Capture the cell that displays the provided text and extract its [x, y] central coordinate. 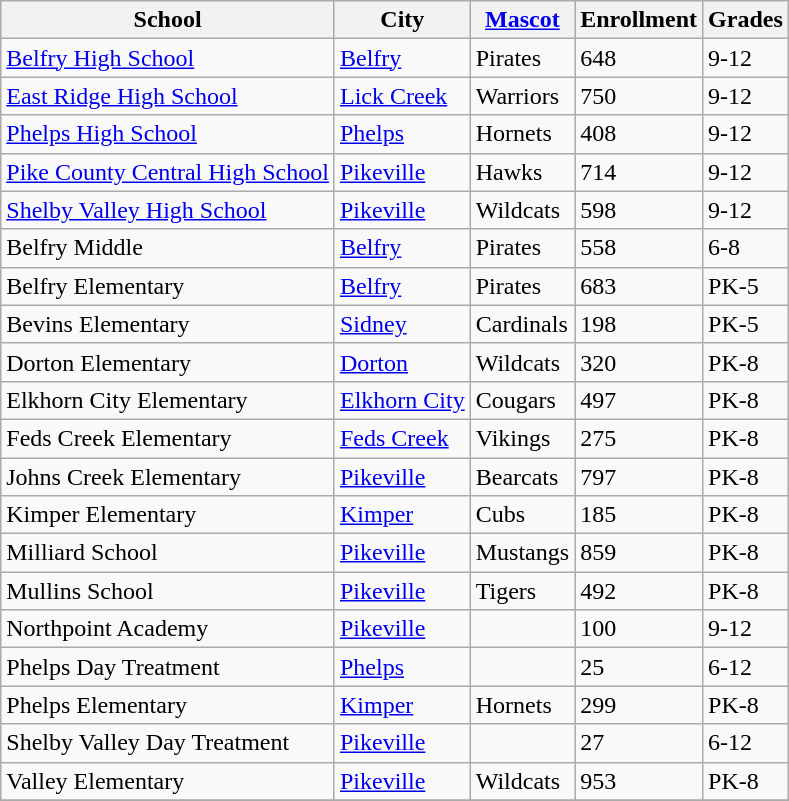
598 [639, 210]
Cardinals [522, 324]
Phelps Elementary [168, 705]
558 [639, 248]
Lick Creek [402, 96]
Feds Creek Elementary [168, 438]
953 [639, 781]
714 [639, 172]
Kimper Elementary [168, 515]
Grades [746, 20]
Johns Creek Elementary [168, 477]
Bevins Elementary [168, 324]
797 [639, 477]
Vikings [522, 438]
408 [639, 134]
Sidney [402, 324]
Bearcats [522, 477]
Dorton Elementary [168, 362]
Cougars [522, 400]
492 [639, 591]
Valley Elementary [168, 781]
City [402, 20]
Pike County Central High School [168, 172]
Shelby Valley Day Treatment [168, 743]
Milliard School [168, 553]
Phelps Day Treatment [168, 667]
859 [639, 553]
320 [639, 362]
Warriors [522, 96]
Elkhorn City [402, 400]
198 [639, 324]
Phelps High School [168, 134]
750 [639, 96]
Tigers [522, 591]
Hawks [522, 172]
School [168, 20]
299 [639, 705]
Belfry Elementary [168, 286]
Mullins School [168, 591]
275 [639, 438]
648 [639, 58]
Feds Creek [402, 438]
Cubs [522, 515]
6-8 [746, 248]
East Ridge High School [168, 96]
100 [639, 629]
Belfry Middle [168, 248]
Elkhorn City Elementary [168, 400]
Northpoint Academy [168, 629]
Mustangs [522, 553]
Belfry High School [168, 58]
185 [639, 515]
Mascot [522, 20]
683 [639, 286]
497 [639, 400]
27 [639, 743]
Enrollment [639, 20]
25 [639, 667]
Dorton [402, 362]
Shelby Valley High School [168, 210]
